From the cell containing the given text, extract its center point as [X, Y] coordinate. 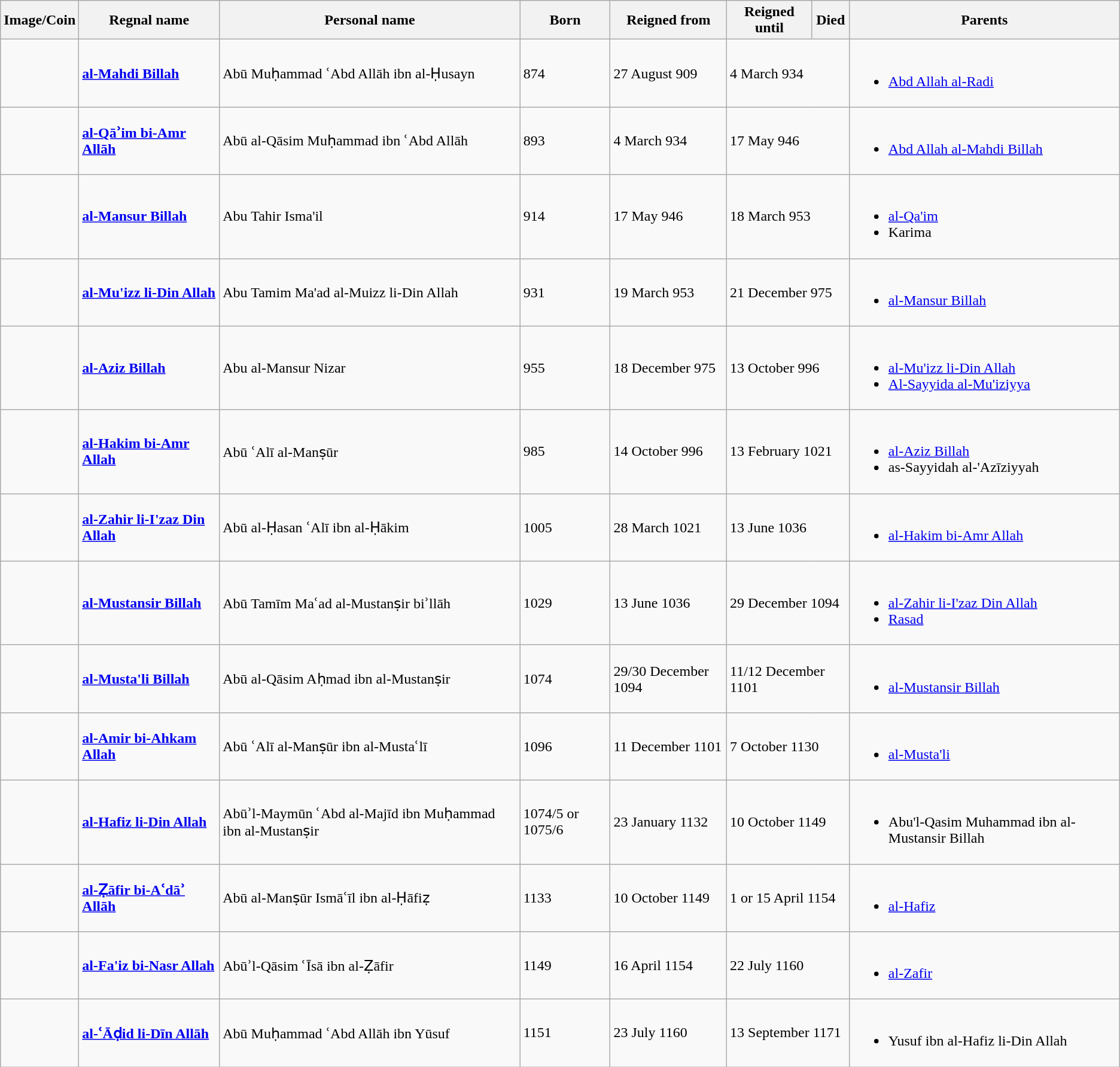
931 [565, 292]
al-ʿĀḍid li-Dīn Allāh [150, 1034]
Regnal name [150, 20]
al-Musta'li Billah [150, 678]
al-Amir bi-Ahkam Allah [150, 746]
Abū ʿAlī al-Manṣūr ibn al-Mustaʿlī [370, 746]
al-Aziz Billahas-Sayyidah al-'Azīziyyah [984, 452]
985 [565, 452]
al-Mu'izz li-Din Allah [150, 292]
7 October 1130 [789, 746]
al-Zahir li-I'zaz Din AllahRasad [984, 603]
1074/5 or 1075/6 [565, 822]
29/30 December 1094 [669, 678]
893 [565, 141]
Abū al-Qāsim Muḥammad ibn ʿAbd Allāh [370, 141]
13 September 1171 [789, 1034]
1149 [565, 965]
Abū al-Qāsim Aḥmad ibn al-Mustanṣir [370, 678]
Abu'l-Qasim Muhammad ibn al-Mustansir Billah [984, 822]
13 February 1021 [789, 452]
al-Hafiz [984, 897]
22 July 1160 [789, 965]
Reigned until [769, 20]
1096 [565, 746]
1133 [565, 897]
Image/Coin [39, 20]
al-Ẓāfir bi-Aʿdāʾ Allāh [150, 897]
21 December 975 [789, 292]
Died [830, 20]
914 [565, 217]
al-Zahir li-I'zaz Din Allah [150, 528]
Abū Muḥammad ʿAbd Allāh ibn Yūsuf [370, 1034]
Abd Allah al-Mahdi Billah [984, 141]
Abū ʿAlī al-Manṣūr [370, 452]
16 April 1154 [669, 965]
19 March 953 [669, 292]
Personal name [370, 20]
23 July 1160 [669, 1034]
955 [565, 368]
1029 [565, 603]
Abū Tamīm Maʿad al-Mustanṣir biʾllāh [370, 603]
Reigned from [669, 20]
Yusuf ibn al-Hafiz li-Din Allah [984, 1034]
1151 [565, 1034]
23 January 1132 [669, 822]
Abu Tamim Ma'ad al-Muizz li-Din Allah [370, 292]
29 December 1094 [789, 603]
Abū al-Ḥasan ʿAlī ibn al-Ḥākim [370, 528]
13 October 996 [789, 368]
al-Hafiz li-Din Allah [150, 822]
18 December 975 [669, 368]
Parents [984, 20]
al-Qāʾim bi-Amr Allāh [150, 141]
Abu Tahir Isma'il [370, 217]
al-Aziz Billah [150, 368]
Abū al-Manṣūr Ismāʿīl ibn al-Ḥāfiẓ [370, 897]
Born [565, 20]
al-Fa'iz bi-Nasr Allah [150, 965]
al-Musta'li [984, 746]
Abū Muḥammad ʿAbd Allāh ibn al-Ḥusayn [370, 73]
al-Mu'izz li-Din AllahAl-Sayyida al-Mu'iziyya [984, 368]
Abd Allah al-Radi [984, 73]
11 December 1101 [669, 746]
Abūʾl-Maymūn ʿAbd al-Majīd ibn Muḥammad ibn al-Mustanṣir [370, 822]
1074 [565, 678]
27 August 909 [669, 73]
al-Mahdi Billah [150, 73]
1005 [565, 528]
al-Zafir [984, 965]
1 or 15 April 1154 [789, 897]
14 October 996 [669, 452]
18 March 953 [789, 217]
Abu al-Mansur Nizar [370, 368]
11/12 December 1101 [789, 678]
874 [565, 73]
al-Qa'imKarima [984, 217]
Abūʾl-Qāsim ʿĪsā ibn al-Ẓāfir [370, 965]
28 March 1021 [669, 528]
